Search for the cell housing the specified text and yield its [x, y] center coordinate. 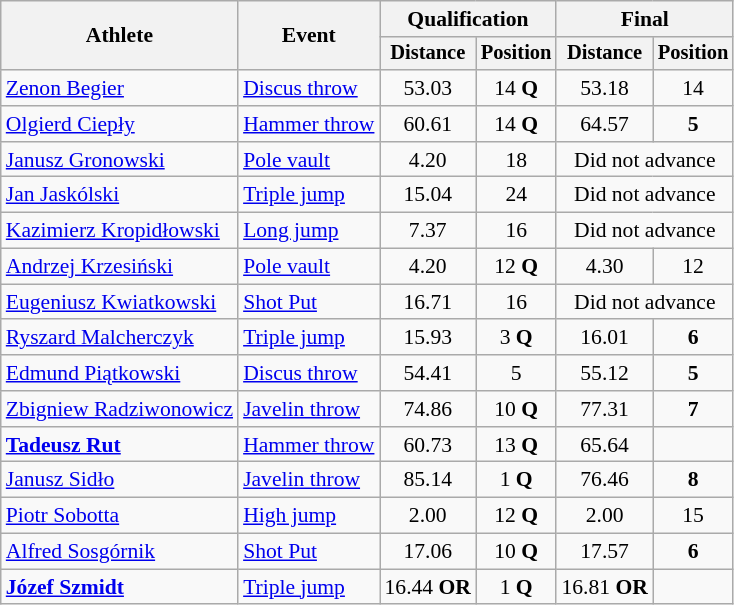
14 [693, 88]
Ryszard Malcherczyk [120, 338]
54.41 [428, 373]
4.30 [604, 267]
Eugeniusz Kwiatkowski [120, 302]
13 Q [516, 445]
16.44 OR [428, 587]
8 [693, 480]
16.81 OR [604, 587]
Józef Szmidt [120, 587]
3 Q [516, 338]
24 [516, 195]
18 [516, 160]
7 [693, 409]
Jan Jaskólski [120, 195]
Janusz Gronowski [120, 160]
Final [644, 19]
76.46 [604, 480]
Alfred Sosgórnik [120, 552]
Olgierd Ciepły [120, 124]
Tadeusz Rut [120, 445]
12 [693, 267]
Athlete [120, 36]
Zbigniew Radziwonowicz [120, 409]
Andrzej Krzesiński [120, 267]
85.14 [428, 480]
7.37 [428, 231]
60.61 [428, 124]
60.73 [428, 445]
53.18 [604, 88]
17.57 [604, 552]
Event [308, 36]
16.01 [604, 338]
15.04 [428, 195]
17.06 [428, 552]
53.03 [428, 88]
65.64 [604, 445]
Kazimierz Kropidłowski [120, 231]
55.12 [604, 373]
Long jump [308, 231]
64.57 [604, 124]
15 [693, 516]
16.71 [428, 302]
Edmund Piątkowski [120, 373]
Qualification [468, 19]
Zenon Begier [120, 88]
High jump [308, 516]
Janusz Sidło [120, 480]
74.86 [428, 409]
Piotr Sobotta [120, 516]
77.31 [604, 409]
15.93 [428, 338]
